Output the [X, Y] coordinate of the center of the cell containing the given text.  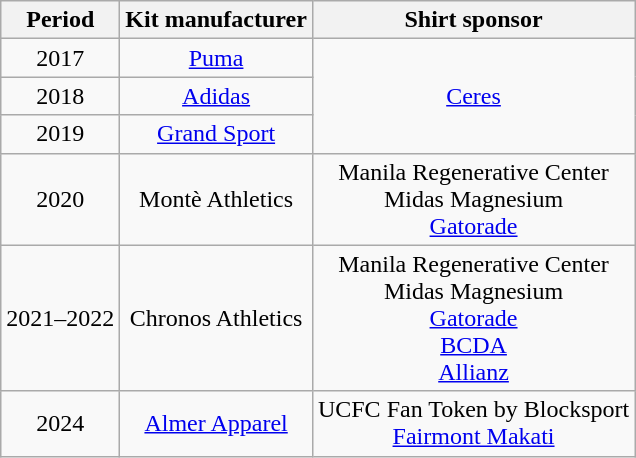
Puma [216, 58]
Kit manufacturer [216, 20]
2024 [60, 424]
2018 [60, 96]
2019 [60, 134]
Montè Athletics [216, 199]
2017 [60, 58]
Period [60, 20]
Grand Sport [216, 134]
Ceres [473, 96]
2020 [60, 199]
Shirt sponsor [473, 20]
Adidas [216, 96]
Manila Regenerative CenterMidas MagnesiumGatorade [473, 199]
Almer Apparel [216, 424]
Manila Regenerative Center Midas Magnesium Gatorade BCDA Allianz [473, 318]
Chronos Athletics [216, 318]
UCFC Fan Token by Blocksport Fairmont Makati [473, 424]
2021–2022 [60, 318]
